Identify which cell holds the provided text, then report its [X, Y] central coordinate. 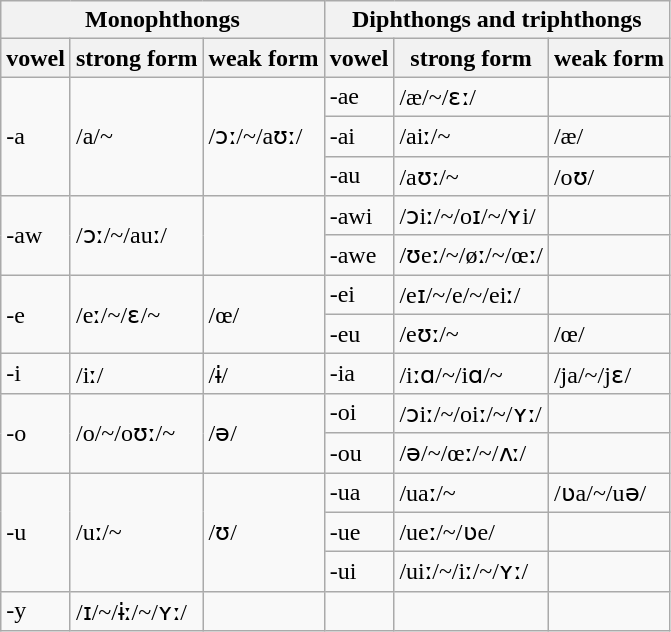
/ɨ/ [264, 374]
-awe [359, 255]
Diphthongs and triphthongs [496, 20]
/iːɑ/~/iɑ/~ [472, 374]
/ja/~/jɛ/ [608, 374]
/eɪ/~/e/~/eiː/ [472, 295]
/ʊ/ [264, 532]
-i [36, 374]
Monophthongs [162, 20]
-ei [359, 295]
/o/~/oʊː/~ [136, 432]
/ɔː/~/auː/ [136, 236]
-y [36, 611]
-o [36, 432]
/ɔː/~/aʊː/ [264, 136]
/ɔiː/~/oɪ/~/ʏi/ [472, 216]
/æ/ [608, 136]
/uː/~ [136, 532]
/uaː/~ [472, 492]
/aʊː/~ [472, 176]
-ia [359, 374]
/ɔiː/~/oiː/~/ʏː/ [472, 413]
/ueː/~/ʋe/ [472, 532]
-ui [359, 572]
/aiː/~ [472, 136]
/uiː/~/iː/~/ʏː/ [472, 572]
-a [36, 136]
/ɪ/~/ɨː/~/ʏː/ [136, 611]
-eu [359, 334]
-au [359, 176]
/ə/~/œː/~/ʌː/ [472, 453]
-awi [359, 216]
/ʋa/~/uə/ [608, 492]
-ou [359, 453]
/ə/ [264, 432]
/a/~ [136, 136]
/æ/~/ɛː/ [472, 97]
/iː/ [136, 374]
-e [36, 314]
-u [36, 532]
-ai [359, 136]
-aw [36, 236]
/eʊː/~ [472, 334]
-ua [359, 492]
/oʊ/ [608, 176]
-oi [359, 413]
-ae [359, 97]
-ue [359, 532]
/ʊeː/~/øː/~/œː/ [472, 255]
/eː/~/ɛ/~ [136, 314]
